Extract the [X, Y] coordinate from the center of the cell holding the provided text.  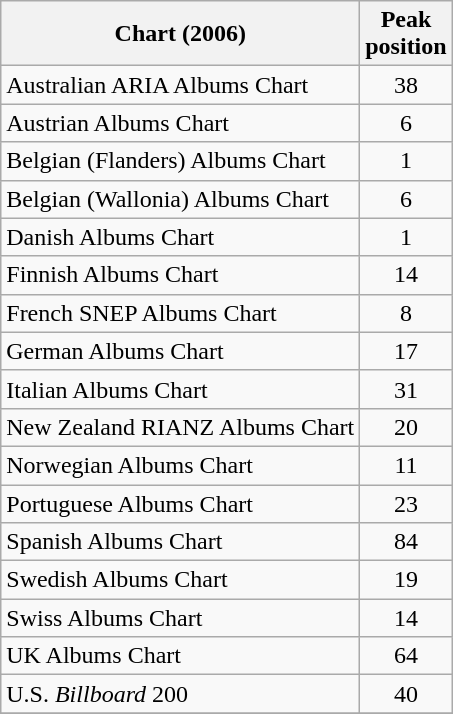
Peakposition [406, 34]
Austrian Albums Chart [180, 123]
U.S. Billboard 200 [180, 694]
20 [406, 427]
Australian ARIA Albums Chart [180, 85]
84 [406, 542]
31 [406, 389]
40 [406, 694]
French SNEP Albums Chart [180, 313]
64 [406, 656]
Portuguese Albums Chart [180, 503]
German Albums Chart [180, 351]
Swiss Albums Chart [180, 618]
Swedish Albums Chart [180, 580]
UK Albums Chart [180, 656]
38 [406, 85]
Danish Albums Chart [180, 237]
Finnish Albums Chart [180, 275]
8 [406, 313]
Norwegian Albums Chart [180, 465]
Belgian (Wallonia) Albums Chart [180, 199]
Spanish Albums Chart [180, 542]
Italian Albums Chart [180, 389]
New Zealand RIANZ Albums Chart [180, 427]
Belgian (Flanders) Albums Chart [180, 161]
23 [406, 503]
17 [406, 351]
19 [406, 580]
Chart (2006) [180, 34]
11 [406, 465]
